For the text-containing cell, return its midpoint in [x, y] coordinate format. 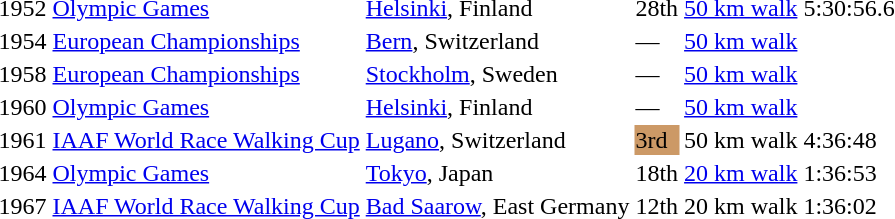
20 km walk [741, 173]
Stockholm, Sweden [498, 74]
3rd [657, 140]
18th [657, 173]
Tokyo, Japan [498, 173]
Helsinki, Finland [498, 107]
Lugano, Switzerland [498, 140]
Bern, Switzerland [498, 41]
IAAF World Race Walking Cup [206, 140]
